Pinpoint the cell where the given text exists, returning its [X, Y] midpoint coordinate. 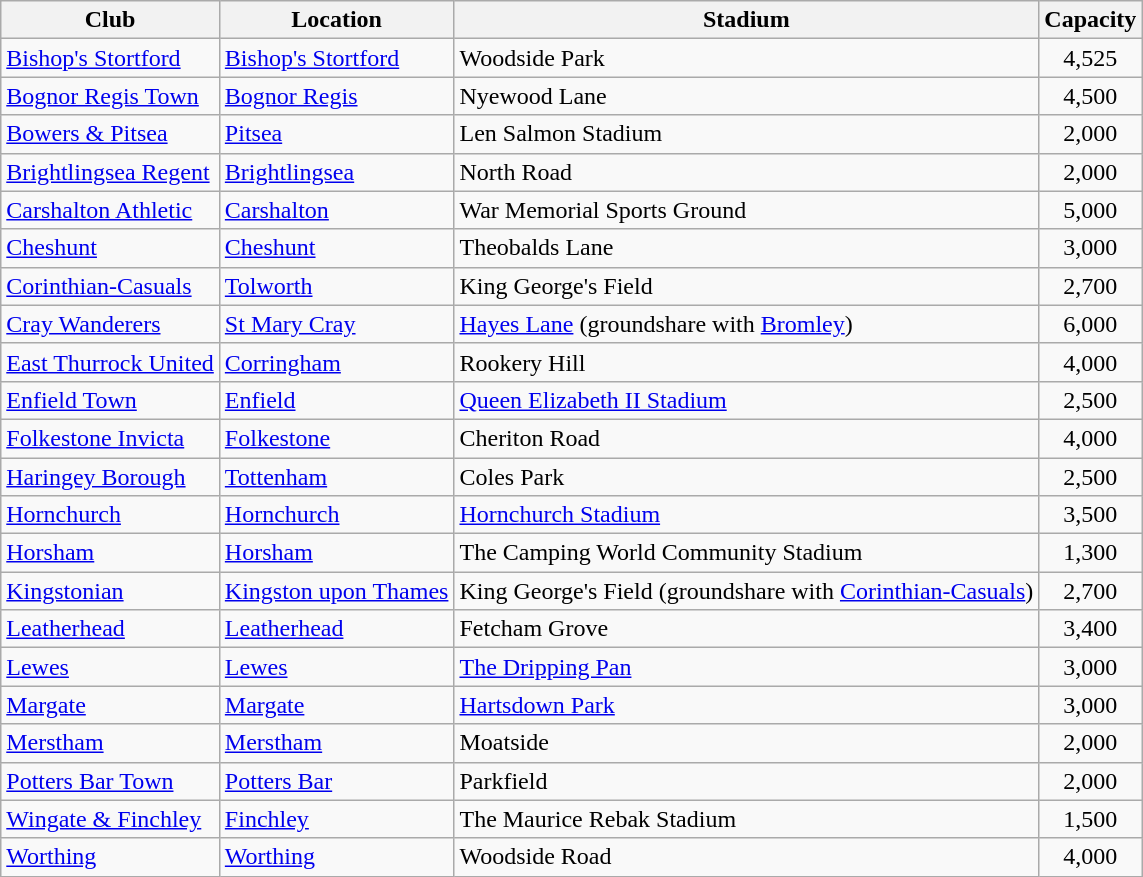
Fetcham Grove [746, 629]
The Camping World Community Stadium [746, 553]
Hornchurch Stadium [746, 515]
1,500 [1090, 819]
Corringham [336, 362]
Woodside Park [746, 58]
Nyewood Lane [746, 96]
Folkestone Invicta [110, 438]
War Memorial Sports Ground [746, 210]
Carshalton [336, 210]
The Dripping Pan [746, 667]
North Road [746, 172]
Parkfield [746, 781]
Hayes Lane (groundshare with Bromley) [746, 324]
Len Salmon Stadium [746, 134]
3,400 [1090, 629]
Haringey Borough [110, 477]
6,000 [1090, 324]
4,525 [1090, 58]
Coles Park [746, 477]
Enfield Town [110, 400]
Tolworth [336, 286]
1,300 [1090, 553]
5,000 [1090, 210]
The Maurice Rebak Stadium [746, 819]
Enfield [336, 400]
Cray Wanderers [110, 324]
Theobalds Lane [746, 248]
East Thurrock United [110, 362]
Rookery Hill [746, 362]
Potters Bar [336, 781]
Potters Bar Town [110, 781]
Brightlingsea [336, 172]
Wingate & Finchley [110, 819]
Bowers & Pitsea [110, 134]
St Mary Cray [336, 324]
Tottenham [336, 477]
Capacity [1090, 20]
Bognor Regis Town [110, 96]
Kingston upon Thames [336, 591]
Kingstonian [110, 591]
4,500 [1090, 96]
Hartsdown Park [746, 705]
Brightlingsea Regent [110, 172]
Location [336, 20]
Corinthian-Casuals [110, 286]
3,500 [1090, 515]
Moatside [746, 743]
Stadium [746, 20]
Club [110, 20]
Bognor Regis [336, 96]
Carshalton Athletic [110, 210]
Pitsea [336, 134]
King George's Field [746, 286]
Folkestone [336, 438]
Cheriton Road [746, 438]
Finchley [336, 819]
King George's Field (groundshare with Corinthian-Casuals) [746, 591]
Woodside Road [746, 857]
Queen Elizabeth II Stadium [746, 400]
